Pinpoint the cell where the given text exists, returning its (x, y) midpoint coordinate. 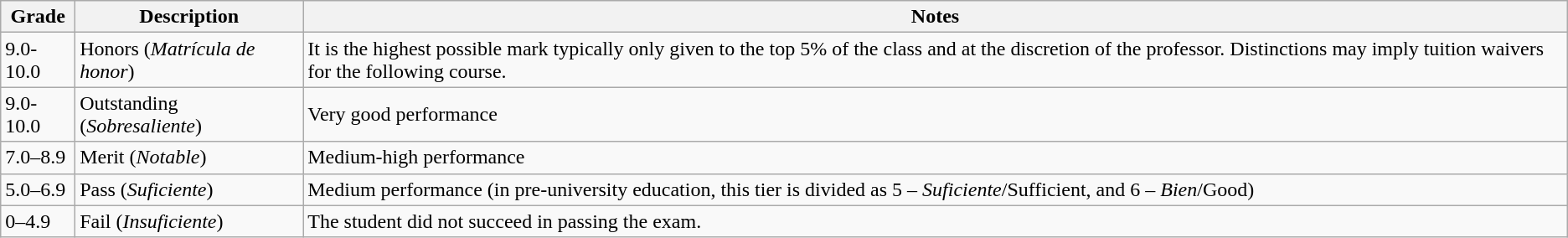
Honors (Matrícula de honor) (189, 60)
5.0–6.9 (39, 189)
Pass (Suficiente) (189, 189)
Grade (39, 17)
Medium-high performance (936, 158)
The student did not succeed in passing the exam. (936, 221)
0–4.9 (39, 221)
Medium performance (in pre-university education, this tier is divided as 5 – Suficiente/Sufficient, and 6 – Bien/Good) (936, 189)
Description (189, 17)
Merit (Notable) (189, 158)
7.0–8.9 (39, 158)
Outstanding (Sobresaliente) (189, 114)
Fail (Insuficiente) (189, 221)
Very good performance (936, 114)
Notes (936, 17)
